From the cell containing the given text, extract its center point as (x, y) coordinate. 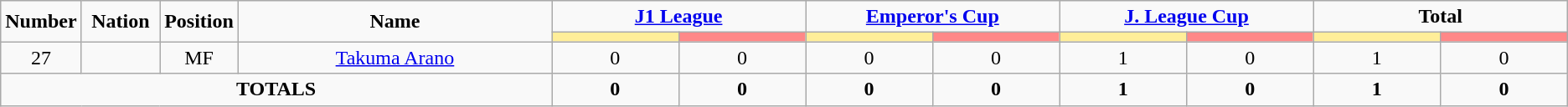
Position (199, 22)
Number (41, 22)
TOTALS (276, 89)
MF (199, 58)
Total (1441, 17)
Emperor's Cup (933, 17)
Takuma Arano (395, 58)
J. League Cup (1186, 17)
Name (395, 22)
27 (41, 58)
Nation (121, 22)
J1 League (678, 17)
